Detect which cell encompasses the target text, then output its [X, Y] center coordinate. 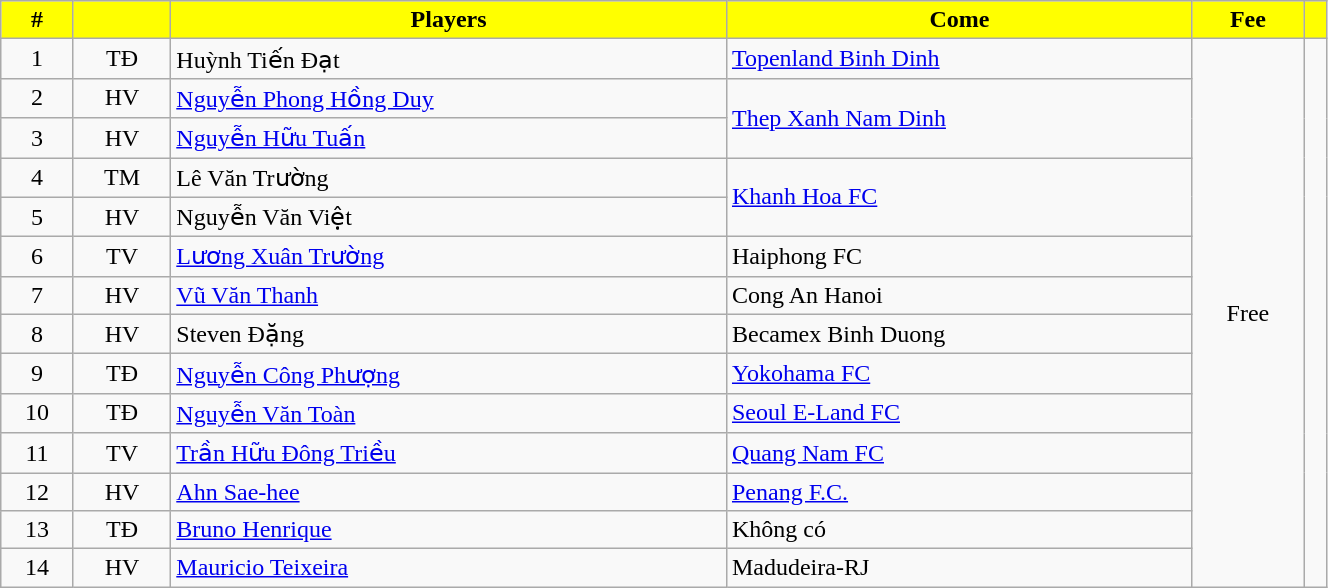
8 [38, 334]
Penang F.C. [959, 491]
Steven Đặng [449, 334]
7 [38, 295]
11 [38, 453]
Nguyễn Hữu Tuấn [449, 138]
Nguyễn Phong Hồng Duy [449, 98]
Free [1248, 313]
10 [38, 413]
Topenland Binh Dinh [959, 59]
Yokohama FC [959, 374]
Bruno Henrique [449, 530]
1 [38, 59]
Nguyễn Công Phượng [449, 374]
Cong An Hanoi [959, 295]
Nguyễn Văn Toàn [449, 413]
6 [38, 257]
Lương Xuân Trường [449, 257]
Khanh Hoa FC [959, 198]
12 [38, 491]
Không có [959, 530]
13 [38, 530]
Mauricio Teixeira [449, 568]
3 [38, 138]
Come [959, 20]
Players [449, 20]
2 [38, 98]
Ahn Sae-hee [449, 491]
Thep Xanh Nam Dinh [959, 118]
5 [38, 217]
9 [38, 374]
# [38, 20]
Nguyễn Văn Việt [449, 217]
Fee [1248, 20]
Lê Văn Trường [449, 178]
4 [38, 178]
Trần Hữu Đông Triều [449, 453]
Quang Nam FC [959, 453]
Huỳnh Tiến Đạt [449, 59]
Madudeira-RJ [959, 568]
14 [38, 568]
TM [122, 178]
Seoul E-Land FC [959, 413]
Haiphong FC [959, 257]
Vũ Văn Thanh [449, 295]
Becamex Binh Duong [959, 334]
